From the cell containing the given text, extract its center point as [X, Y] coordinate. 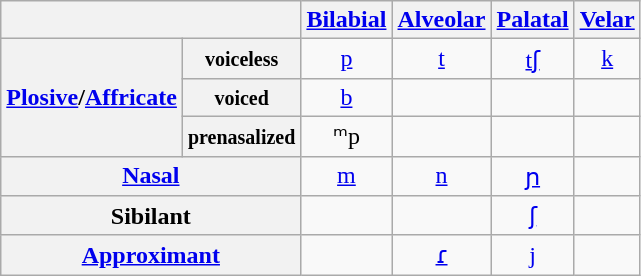
Plosive/Affricate [92, 98]
ɲ [532, 176]
b [346, 97]
Approximant [151, 255]
p [346, 59]
ᵐp [346, 136]
Bilabial [346, 20]
Palatal [532, 20]
Sibilant [151, 216]
voiced [241, 97]
Velar [607, 20]
j [532, 255]
Alveolar [442, 20]
ʃ [532, 216]
voiceless [241, 59]
ɾ [442, 255]
Nasal [151, 176]
m [346, 176]
k [607, 59]
tʃ [532, 59]
n [442, 176]
prenasalized [241, 136]
t [442, 59]
